From the cell containing the given text, extract its center point as [X, Y] coordinate. 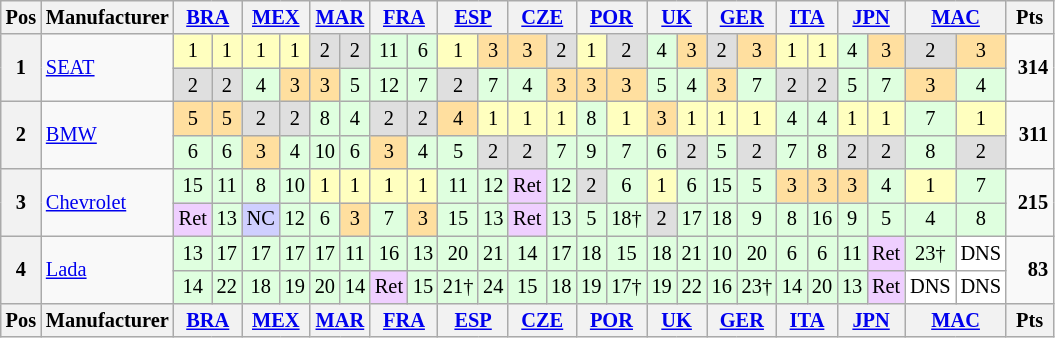
18† [626, 219]
Chevrolet [108, 202]
311 [1030, 134]
BMW [108, 134]
215 [1030, 202]
17† [626, 287]
SEAT [108, 68]
Lada [108, 270]
NC [261, 219]
24 [493, 287]
83 [1030, 270]
314 [1030, 68]
21† [458, 287]
